From the cell containing the given text, extract its center point as [X, Y] coordinate. 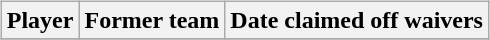
Former team [152, 20]
Player [40, 20]
Date claimed off waivers [357, 20]
